Find where the given text appears and provide that cell's center as (x, y) coordinate. 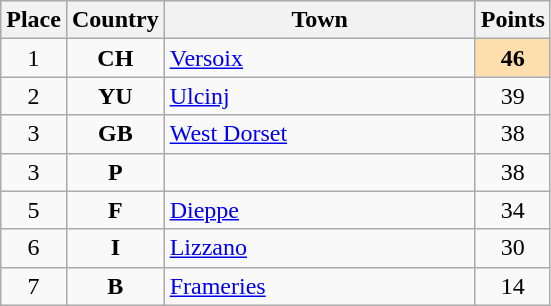
YU (115, 96)
F (115, 210)
Dieppe (320, 210)
Place (34, 20)
Country (115, 20)
7 (34, 286)
Versoix (320, 58)
1 (34, 58)
Ulcinj (320, 96)
Town (320, 20)
30 (512, 248)
6 (34, 248)
2 (34, 96)
P (115, 172)
Lizzano (320, 248)
5 (34, 210)
Frameries (320, 286)
Points (512, 20)
I (115, 248)
West Dorset (320, 134)
B (115, 286)
39 (512, 96)
46 (512, 58)
14 (512, 286)
CH (115, 58)
GB (115, 134)
34 (512, 210)
